Pinpoint the cell where the given text exists, returning its (X, Y) midpoint coordinate. 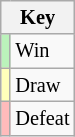
Key (38, 17)
Win (42, 51)
Defeat (42, 118)
Draw (42, 85)
